For the text-containing cell, return its midpoint in [X, Y] coordinate format. 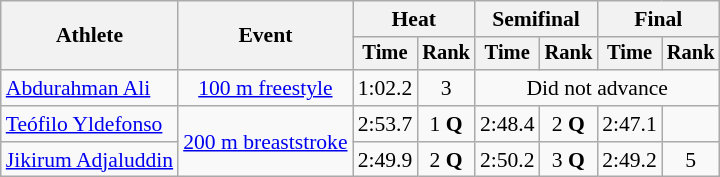
3 [446, 88]
Abdurahman Ali [90, 88]
Event [265, 36]
100 m freestyle [265, 88]
1 Q [446, 124]
1:02.2 [386, 88]
2:47.1 [630, 124]
2:48.4 [508, 124]
2 Q [569, 124]
2:53.7 [386, 124]
Final [658, 19]
Athlete [90, 36]
Semifinal [536, 19]
Did not advance [598, 88]
200 m breaststroke [265, 142]
Teófilo Yldefonso [90, 124]
Heat [414, 19]
